Locate the cell with the specified text and output its [X, Y] center coordinate. 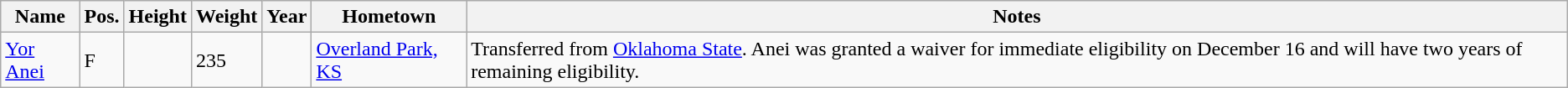
Name [40, 17]
F [102, 60]
Notes [1017, 17]
Pos. [102, 17]
Overland Park, KS [389, 60]
Hometown [389, 17]
Weight [226, 17]
Transferred from Oklahoma State. Anei was granted a waiver for immediate eligibility on December 16 and will have two years of remaining eligibility. [1017, 60]
Year [286, 17]
Yor Anei [40, 60]
235 [226, 60]
Height [157, 17]
